From the cell containing the given text, extract its center point as [X, Y] coordinate. 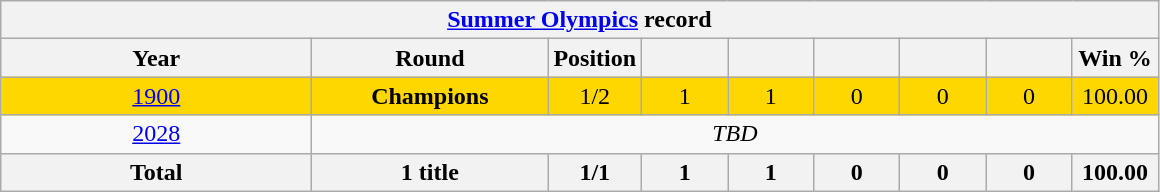
1900 [156, 96]
Year [156, 58]
2028 [156, 134]
Position [595, 58]
Round [430, 58]
Champions [430, 96]
Total [156, 172]
TBD [735, 134]
1 title [430, 172]
1/1 [595, 172]
Summer Olympics record [580, 20]
1/2 [595, 96]
Win % [1115, 58]
